Output the [x, y] coordinate of the center of the cell containing the given text.  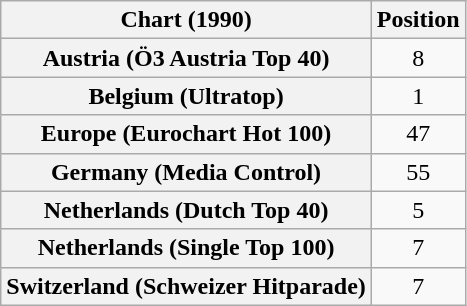
Chart (1990) [186, 20]
Position [418, 20]
Europe (Eurochart Hot 100) [186, 134]
Switzerland (Schweizer Hitparade) [186, 286]
Germany (Media Control) [186, 172]
Netherlands (Dutch Top 40) [186, 210]
Belgium (Ultratop) [186, 96]
5 [418, 210]
Netherlands (Single Top 100) [186, 248]
8 [418, 58]
Austria (Ö3 Austria Top 40) [186, 58]
55 [418, 172]
47 [418, 134]
1 [418, 96]
